Capture the cell that displays the provided text and extract its [x, y] central coordinate. 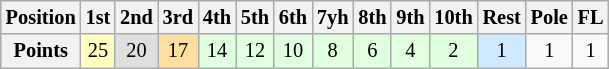
Rest [502, 17]
2nd [136, 17]
9th [410, 17]
25 [98, 51]
10th [453, 17]
3rd [178, 17]
8 [332, 51]
4 [410, 51]
Position [41, 17]
12 [255, 51]
5th [255, 17]
20 [136, 51]
10 [293, 51]
FL [591, 17]
1st [98, 17]
14 [217, 51]
2 [453, 51]
6th [293, 17]
17 [178, 51]
Points [41, 51]
7yh [332, 17]
Pole [550, 17]
6 [372, 51]
4th [217, 17]
8th [372, 17]
